Scan for the cell matching the given text and deliver its [X, Y] coordinate at center. 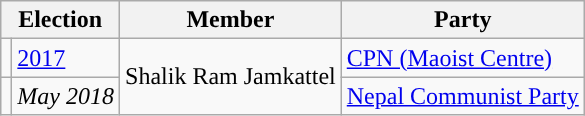
Member [231, 20]
Shalik Ram Jamkattel [231, 77]
CPN (Maoist Centre) [462, 58]
Party [462, 20]
Election [60, 20]
Nepal Communist Party [462, 96]
2017 [66, 58]
May 2018 [66, 96]
